Output the (X, Y) coordinate of the center of the cell containing the given text.  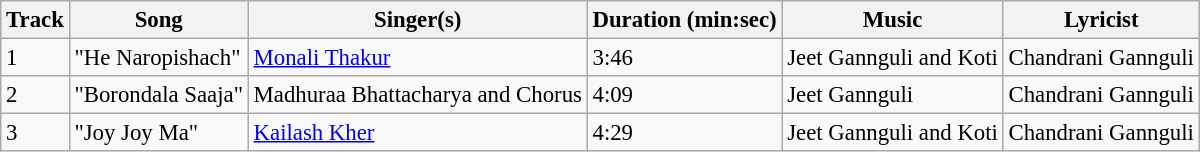
Madhuraa Bhattacharya and Chorus (418, 95)
2 (35, 95)
Singer(s) (418, 20)
"Borondala Saaja" (158, 95)
1 (35, 58)
Song (158, 20)
Jeet Gannguli (892, 95)
4:09 (684, 95)
3:46 (684, 58)
"Joy Joy Ma" (158, 133)
"He Naropishach" (158, 58)
3 (35, 133)
Monali Thakur (418, 58)
4:29 (684, 133)
Duration (min:sec) (684, 20)
Music (892, 20)
Kailash Kher (418, 133)
Lyricist (1101, 20)
Track (35, 20)
